Determine the [x, y] coordinate at the center of the cell enclosing the given text.  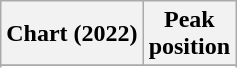
Chart (2022) [72, 34]
Peakposition [189, 34]
